Locate the cell with the specified text and output its [x, y] center coordinate. 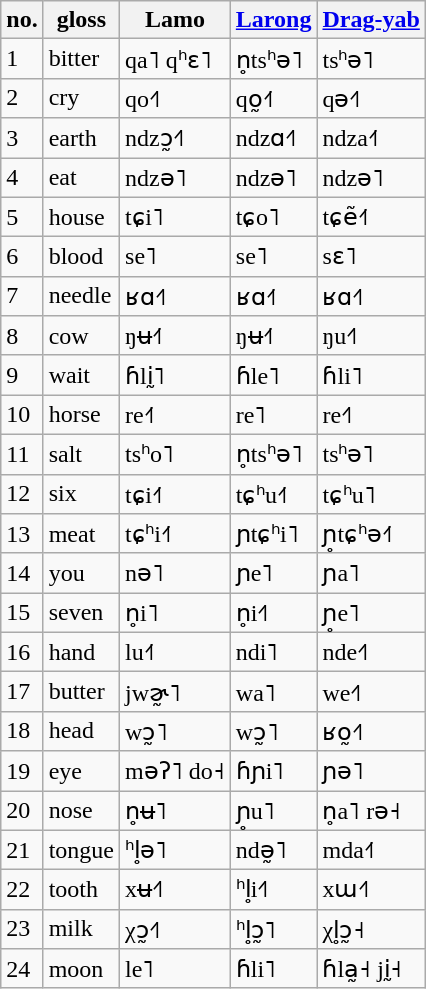
xɯ˧˥ [371, 890]
wait [81, 375]
ɦlḭ˥ [176, 375]
qə˧˥ [371, 98]
15 [22, 613]
4 [22, 178]
tɕʰi˧˥ [176, 534]
13 [22, 534]
cry [81, 98]
ɦɲi˥ [274, 771]
ɲə˥ [371, 771]
bitter [81, 59]
3 [22, 138]
16 [22, 652]
six [81, 494]
ʁo̰˧˥ [371, 731]
we˧˥ [371, 692]
tooth [81, 890]
ɦle˥ [274, 375]
n̥i˧˥ [274, 613]
blood [81, 257]
cow [81, 336]
ɲ̥e˥ [371, 613]
12 [22, 494]
lu˧˥ [176, 652]
meat [81, 534]
nose [81, 810]
ŋu˧˥ [371, 336]
tɕi˥ [176, 217]
18 [22, 731]
nə˥ [176, 573]
Lamo [176, 20]
21 [22, 850]
ndzɑ˧˥ [274, 138]
5 [22, 217]
tɕʰu˥ [371, 494]
2 [22, 98]
qa˥ qʰɛ˥ [176, 59]
house [81, 217]
moon [81, 969]
eat [81, 178]
ɲe˥ [274, 573]
tɕo˥ [274, 217]
horse [81, 415]
salt [81, 454]
head [81, 731]
re˥ [274, 415]
jwɚ̰˥ [176, 692]
20 [22, 810]
ɲa˥ [371, 573]
χɔ̰˧˥ [176, 929]
17 [22, 692]
ʰl̥i˧˥ [274, 890]
22 [22, 890]
hand [81, 652]
earth [81, 138]
xʉ˧˥ [176, 890]
8 [22, 336]
gloss [81, 20]
məʔ˥ do˧ [176, 771]
9 [22, 375]
ɲ̥tɕʰə˧˥ [371, 534]
ɲtɕʰi˥ [274, 534]
Larong [274, 20]
wa˥ [274, 692]
n̥ʉ˥ [176, 810]
ndza˧˥ [371, 138]
sɛ˥ [371, 257]
tongue [81, 850]
tɕi˧˥ [176, 494]
tɕẽ˧˥ [371, 217]
7 [22, 296]
ndzɔ̰˧˥ [176, 138]
Drag-yab [371, 20]
ndə̰˥ [274, 850]
needle [81, 296]
6 [22, 257]
14 [22, 573]
nde˧˥ [371, 652]
ʰl̥ə˥ [176, 850]
χl̥ɔ̰˧ [371, 929]
qo˧˥ [176, 98]
le˥ [176, 969]
mda˧˥ [371, 850]
tɕʰu˧˥ [274, 494]
qo̰˧˥ [274, 98]
eye [81, 771]
ɦla̰˧ jḭ˧ [371, 969]
n̥i˥ [176, 613]
19 [22, 771]
23 [22, 929]
seven [81, 613]
you [81, 573]
1 [22, 59]
ʰl̥ɔ̰˥ [274, 929]
tsʰo˥ [176, 454]
ɲ̥u˥ [274, 810]
milk [81, 929]
no. [22, 20]
n̥a˥ rə˧ [371, 810]
11 [22, 454]
butter [81, 692]
ndi˥ [274, 652]
10 [22, 415]
24 [22, 969]
